Extract the (X, Y) coordinate from the center of the cell holding the provided text.  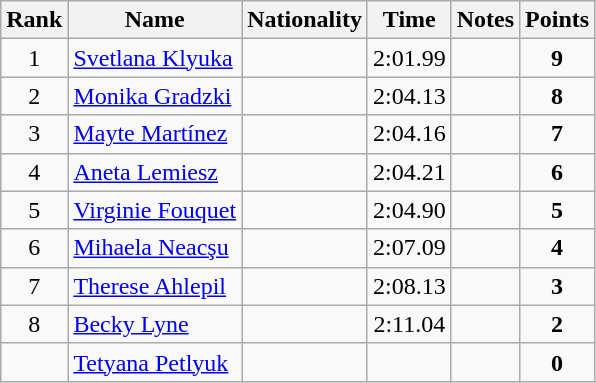
9 (558, 58)
Therese Ahlepil (155, 286)
0 (558, 362)
Monika Gradzki (155, 96)
Name (155, 20)
Nationality (305, 20)
Notes (485, 20)
Virginie Fouquet (155, 210)
Tetyana Petlyuk (155, 362)
Time (409, 20)
2:11.04 (409, 324)
Mayte Martínez (155, 134)
2:04.90 (409, 210)
Mihaela Neacşu (155, 248)
2:04.16 (409, 134)
2:08.13 (409, 286)
Points (558, 20)
Becky Lyne (155, 324)
2:04.13 (409, 96)
2:04.21 (409, 172)
2:07.09 (409, 248)
Rank (34, 20)
Svetlana Klyuka (155, 58)
2:01.99 (409, 58)
1 (34, 58)
Aneta Lemiesz (155, 172)
